Provide the (x, y) coordinate of the cell's center where the given text is located.  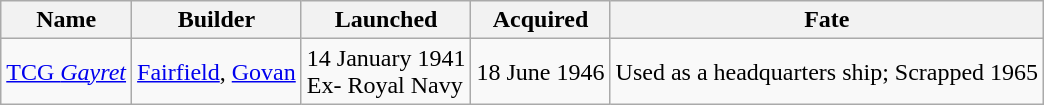
Launched (386, 20)
Used as a headquarters ship; Scrapped 1965 (827, 72)
TCG Gayret (66, 72)
Fairfield, Govan (217, 72)
Name (66, 20)
14 January 1941Ex- Royal Navy (386, 72)
18 June 1946 (540, 72)
Acquired (540, 20)
Builder (217, 20)
Fate (827, 20)
